Pinpoint the cell where the given text exists, returning its (x, y) midpoint coordinate. 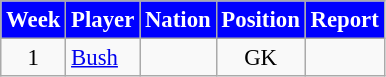
GK (260, 58)
Bush (103, 58)
Report (344, 20)
Position (260, 20)
Week (34, 20)
1 (34, 58)
Player (103, 20)
Nation (178, 20)
